Find where the given text appears and provide that cell's center as [X, Y] coordinate. 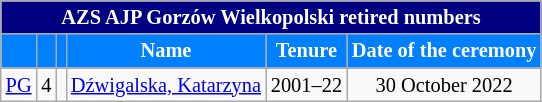
Dźwigalska, Katarzyna [166, 85]
30 October 2022 [444, 85]
PG [19, 85]
Date of the ceremony [444, 51]
Name [166, 51]
2001–22 [306, 85]
AZS AJP Gorzów Wielkopolski retired numbers [272, 17]
4 [46, 85]
Tenure [306, 51]
